Extract the (x, y) coordinate from the center of the cell holding the provided text.  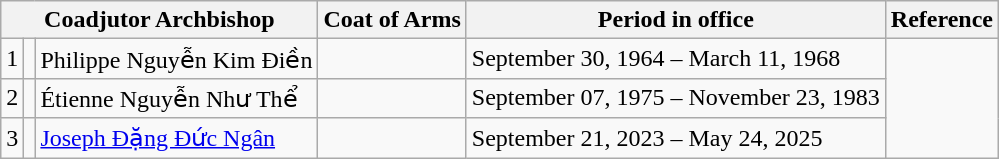
Reference (942, 20)
Joseph Ðặng Ðức Ngân (176, 138)
Étienne Nguyễn Như Thể (176, 98)
Coat of Arms (392, 20)
Period in office (676, 20)
2 (12, 98)
Coadjutor Archbishop (160, 20)
September 21, 2023 – May 24, 2025 (676, 138)
September 07, 1975 – November 23, 1983 (676, 98)
Philippe Nguyễn Kim Ðiền (176, 59)
September 30, 1964 – March 11, 1968 (676, 59)
3 (12, 138)
1 (12, 59)
